Detect which cell encompasses the target text, then output its (X, Y) center coordinate. 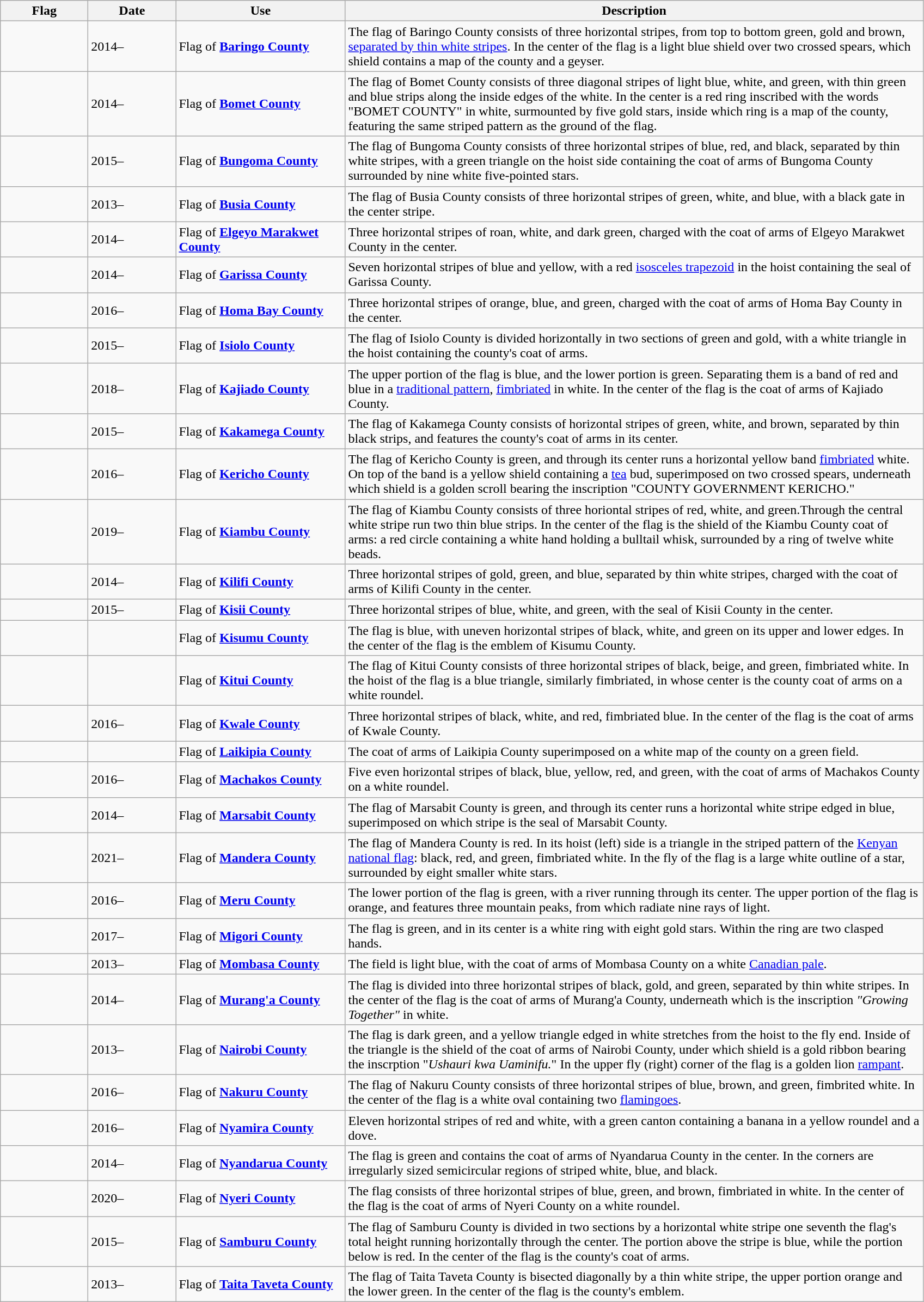
The flag is green, and in its center is a white ring with eight gold stars. Within the ring are two clasped hands. (634, 936)
Flag of Kakamega County (260, 431)
The flag of Busia County consists of three horizontal stripes of green, white, and blue, with a black gate in the center stripe. (634, 204)
Flag of Busia County (260, 204)
Flag of Kiambu County (260, 531)
Three horizontal stripes of roan, white, and dark green, charged with the coat of arms of Elgeyo Marakwet County in the center. (634, 240)
Flag of Kitui County (260, 681)
The field is light blue, with the coat of arms of Mombasa County on a white Canadian pale. (634, 964)
Flag of Mombasa County (260, 964)
Flag of Marsabit County (260, 815)
Flag of Nyamira County (260, 1127)
Flag of Homa Bay County (260, 310)
Flag of Kisumu County (260, 638)
Description (634, 11)
Eleven horizontal stripes of red and white, with a green canton containing a banana in a yellow roundel and a dove. (634, 1127)
Three horizontal stripes of black, white, and red, fimbriated blue. In the center of the flag is the coat of arms of Kwale County. (634, 723)
2019– (132, 531)
Flag of Samburu County (260, 1242)
Flag of Nakuru County (260, 1092)
Flag of Machakos County (260, 780)
Flag of Elgeyo Marakwet County (260, 240)
Flag of Baringo County (260, 46)
Flag of Kilifi County (260, 582)
2020– (132, 1199)
Five even horizontal stripes of black, blue, yellow, red, and green, with the coat of arms of Machakos County on a white roundel. (634, 780)
Seven horizontal stripes of blue and yellow, with a red isosceles trapezoid in the hoist containing the seal of Garissa County. (634, 274)
The coat of arms of Laikipia County superimposed on a white map of the county on a green field. (634, 751)
Three horizontal stripes of orange, blue, and green, charged with the coat of arms of Homa Bay County in the center. (634, 310)
Three horizontal stripes of gold, green, and blue, separated by thin white stripes, charged with the coat of arms of Kilifi County in the center. (634, 582)
Flag of Isiolo County (260, 345)
Flag of Nyandarua County (260, 1163)
Flag of Meru County (260, 901)
Flag of Kajiado County (260, 388)
Flag of Bungoma County (260, 161)
2017– (132, 936)
Flag (45, 11)
Flag of Taita Taveta County (260, 1284)
Flag of Kisii County (260, 610)
Flag of Bomet County (260, 103)
Date (132, 11)
Flag of Nairobi County (260, 1049)
Flag of Mandera County (260, 858)
Flag of Kericho County (260, 474)
Flag of Laikipia County (260, 751)
Flag of Garissa County (260, 274)
Use (260, 11)
2018– (132, 388)
Flag of Murang'a County (260, 999)
Flag of Kwale County (260, 723)
Flag of Nyeri County (260, 1199)
2021– (132, 858)
Flag of Migori County (260, 936)
Three horizontal stripes of blue, white, and green, with the seal of Kisii County in the center. (634, 610)
